Determine the [X, Y] coordinate at the center of the cell enclosing the given text.  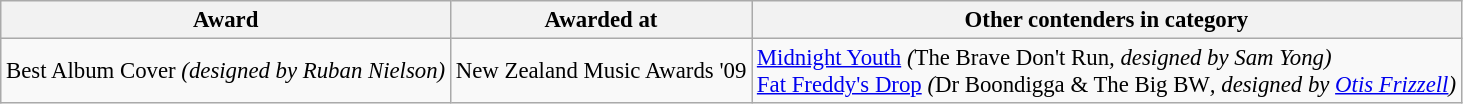
Other contenders in category [1107, 20]
Midnight Youth (The Brave Don't Run, designed by Sam Yong)Fat Freddy's Drop (Dr Boondigga & The Big BW, designed by Otis Frizzell) [1107, 72]
Award [226, 20]
Best Album Cover (designed by Ruban Nielson) [226, 72]
Awarded at [600, 20]
New Zealand Music Awards '09 [600, 72]
